Detect which cell encompasses the target text, then output its [X, Y] center coordinate. 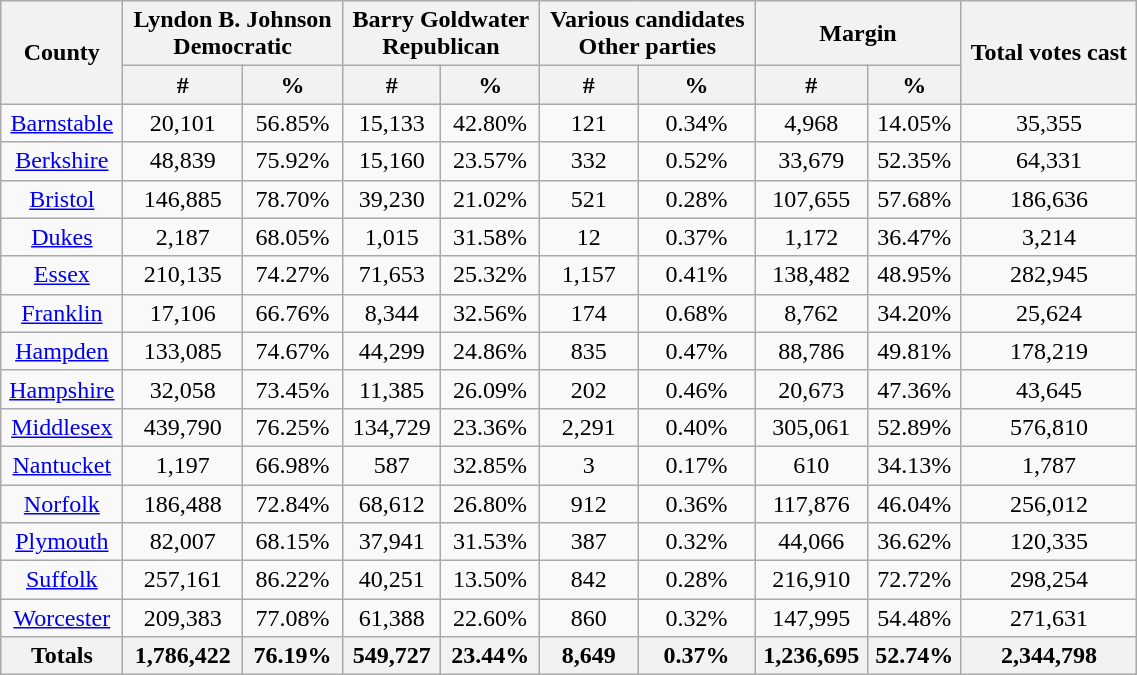
76.25% [293, 427]
0.40% [696, 427]
1,172 [811, 237]
146,885 [183, 199]
610 [811, 465]
57.68% [914, 199]
0.52% [696, 161]
8,344 [391, 313]
1,157 [588, 275]
271,631 [1049, 618]
County [62, 52]
Bristol [62, 199]
36.62% [914, 542]
178,219 [1049, 351]
20,673 [811, 389]
68.15% [293, 542]
17,106 [183, 313]
186,636 [1049, 199]
34.20% [914, 313]
52.74% [914, 656]
25,624 [1049, 313]
Middlesex [62, 427]
42.80% [490, 123]
8,649 [588, 656]
64,331 [1049, 161]
15,133 [391, 123]
0.36% [696, 503]
8,762 [811, 313]
25.32% [490, 275]
134,729 [391, 427]
61,388 [391, 618]
49.81% [914, 351]
133,085 [183, 351]
Norfolk [62, 503]
52.35% [914, 161]
75.92% [293, 161]
31.58% [490, 237]
48,839 [183, 161]
Hampden [62, 351]
1,787 [1049, 465]
43,645 [1049, 389]
107,655 [811, 199]
26.09% [490, 389]
23.57% [490, 161]
32.56% [490, 313]
2,344,798 [1049, 656]
521 [588, 199]
46.04% [914, 503]
387 [588, 542]
39,230 [391, 199]
86.22% [293, 580]
120,335 [1049, 542]
Various candidatesOther parties [647, 34]
Suffolk [62, 580]
Total votes cast [1049, 52]
298,254 [1049, 580]
147,995 [811, 618]
Hampshire [62, 389]
Franklin [62, 313]
256,012 [1049, 503]
77.08% [293, 618]
Totals [62, 656]
0.17% [696, 465]
54.48% [914, 618]
Dukes [62, 237]
0.46% [696, 389]
1,236,695 [811, 656]
66.98% [293, 465]
23.36% [490, 427]
202 [588, 389]
15,160 [391, 161]
47.36% [914, 389]
72.72% [914, 580]
88,786 [811, 351]
74.67% [293, 351]
2,187 [183, 237]
32,058 [183, 389]
35,355 [1049, 123]
282,945 [1049, 275]
587 [391, 465]
210,135 [183, 275]
76.19% [293, 656]
11,385 [391, 389]
40,251 [391, 580]
72.84% [293, 503]
Plymouth [62, 542]
21.02% [490, 199]
Margin [858, 34]
117,876 [811, 503]
52.89% [914, 427]
912 [588, 503]
305,061 [811, 427]
3,214 [1049, 237]
835 [588, 351]
Lyndon B. JohnsonDemocratic [233, 34]
33,679 [811, 161]
32.85% [490, 465]
Essex [62, 275]
860 [588, 618]
56.85% [293, 123]
71,653 [391, 275]
2,291 [588, 427]
Barry GoldwaterRepublican [440, 34]
74.27% [293, 275]
44,299 [391, 351]
31.53% [490, 542]
44,066 [811, 542]
78.70% [293, 199]
0.47% [696, 351]
Berkshire [62, 161]
3 [588, 465]
174 [588, 313]
Worcester [62, 618]
209,383 [183, 618]
1,786,422 [183, 656]
332 [588, 161]
549,727 [391, 656]
4,968 [811, 123]
1,197 [183, 465]
66.76% [293, 313]
68,612 [391, 503]
Barnstable [62, 123]
37,941 [391, 542]
0.68% [696, 313]
48.95% [914, 275]
257,161 [183, 580]
Nantucket [62, 465]
82,007 [183, 542]
842 [588, 580]
73.45% [293, 389]
439,790 [183, 427]
138,482 [811, 275]
0.34% [696, 123]
24.86% [490, 351]
20,101 [183, 123]
36.47% [914, 237]
216,910 [811, 580]
22.60% [490, 618]
12 [588, 237]
14.05% [914, 123]
576,810 [1049, 427]
13.50% [490, 580]
121 [588, 123]
0.41% [696, 275]
186,488 [183, 503]
26.80% [490, 503]
68.05% [293, 237]
23.44% [490, 656]
34.13% [914, 465]
1,015 [391, 237]
